For the text-containing cell, return its midpoint in [x, y] coordinate format. 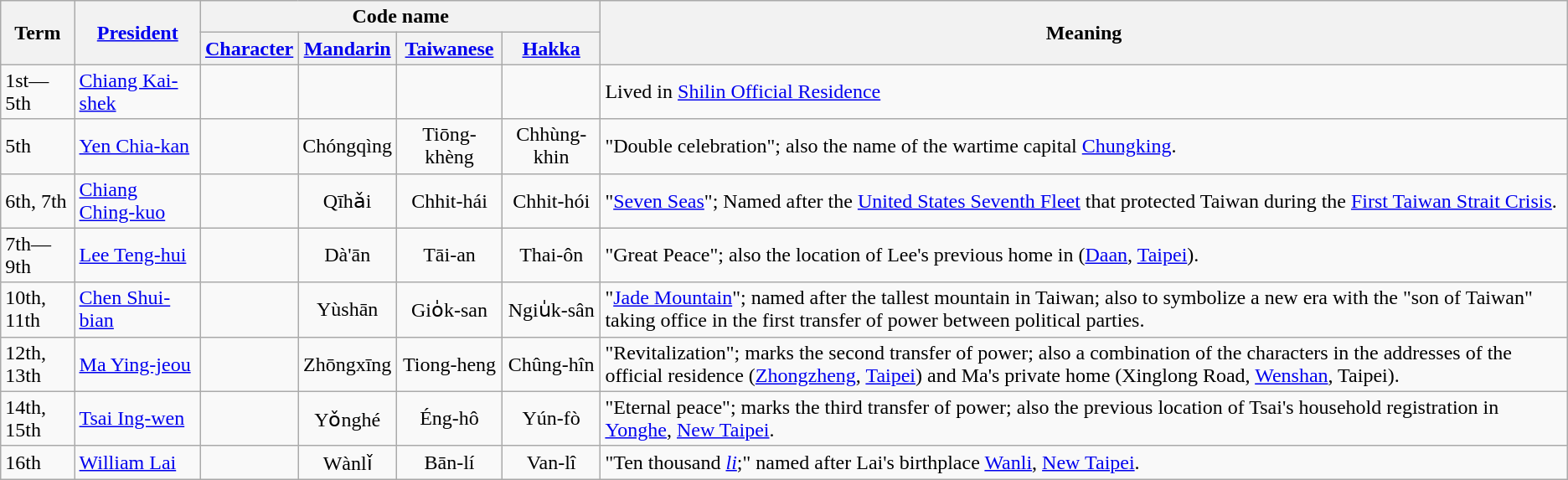
Chhit-hói [551, 201]
Chiang Ching-kuo [137, 201]
Chen Shui-bian [137, 310]
Tsai Ing-wen [137, 419]
1st—5th [38, 92]
Chóngqìng [348, 146]
6th, 7th [38, 201]
16th [38, 462]
Taiwanese [450, 49]
Meaning [1084, 33]
Tāi-an [450, 255]
Lived in Shilin Official Residence [1084, 92]
Lee Teng-hui [137, 255]
"Great Peace"; also the location of Lee's previous home in (Daan, Taipei). [1084, 255]
Gio̍k-san [450, 310]
14th, 15th [38, 419]
Thai-ôn [551, 255]
Yùshān [348, 310]
12th, 13th [38, 364]
5th [38, 146]
Yún-fò [551, 419]
10th, 11th [38, 310]
Zhōngxīng [348, 364]
Term [38, 33]
Mandarin [348, 49]
Yǒnghé [348, 419]
Chûng-hîn [551, 364]
Van-lî [551, 462]
Bān-lí [450, 462]
Chhùng-khin [551, 146]
"Seven Seas"; Named after the United States Seventh Fleet that protected Taiwan during the First Taiwan Strait Crisis. [1084, 201]
Chiang Kai-shek [137, 92]
Tiong-heng [450, 364]
"Double celebration"; also the name of the wartime capital Chungking. [1084, 146]
Dà'ān [348, 255]
William Lai [137, 462]
Wànlǐ [348, 462]
Character [249, 49]
Qīhǎi [348, 201]
"Eternal peace"; marks the third transfer of power; also the previous location of Tsai's household registration in Yonghe, New Taipei. [1084, 419]
Tiōng-khèng [450, 146]
7th—9th [38, 255]
Chhit-hái [450, 201]
Éng-hô [450, 419]
Code name [400, 17]
Ma Ying-jeou [137, 364]
Hakka [551, 49]
President [137, 33]
Ngiu̍k-sân [551, 310]
Yen Chia-kan [137, 146]
"Ten thousand li;" named after Lai's birthplace Wanli, New Taipei. [1084, 462]
